Extract the [X, Y] coordinate from the center of the cell holding the provided text.  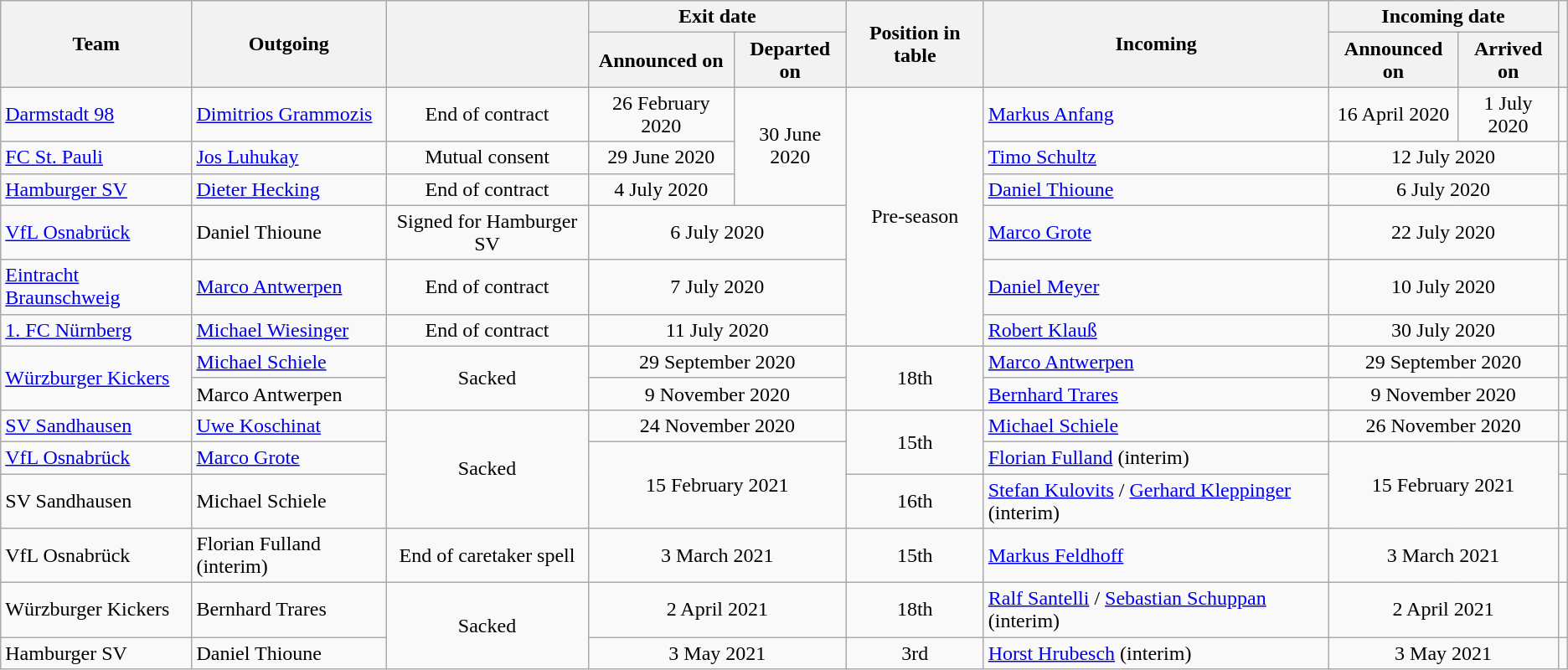
Eintracht Braunschweig [96, 286]
End of caretaker spell [487, 556]
Dieter Hecking [289, 189]
11 July 2020 [717, 330]
Robert Klauß [1156, 330]
Stefan Kulovits / Gerhard Kleppinger (interim) [1156, 501]
10 July 2020 [1443, 286]
12 July 2020 [1443, 157]
Markus Anfang [1156, 114]
Incoming [1156, 44]
Departed on [790, 60]
24 November 2020 [717, 425]
30 July 2020 [1443, 330]
3rd [915, 653]
7 July 2020 [717, 286]
Daniel Meyer [1156, 286]
Team [96, 44]
FC St. Pauli [96, 157]
Pre-season [915, 216]
Timo Schultz [1156, 157]
Arrived on [1508, 60]
Horst Hrubesch (interim) [1156, 653]
4 July 2020 [661, 189]
Michael Wiesinger [289, 330]
Dimitrios Grammozis [289, 114]
22 July 2020 [1443, 233]
30 June 2020 [790, 146]
1 July 2020 [1508, 114]
26 February 2020 [661, 114]
Exit date [717, 17]
Markus Feldhoff [1156, 556]
1. FC Nürnberg [96, 330]
Signed for Hamburger SV [487, 233]
Darmstadt 98 [96, 114]
Uwe Koschinat [289, 425]
Outgoing [289, 44]
29 June 2020 [661, 157]
Incoming date [1443, 17]
16 April 2020 [1394, 114]
Mutual consent [487, 157]
Ralf Santelli / Sebastian Schuppan (interim) [1156, 610]
Jos Luhukay [289, 157]
26 November 2020 [1443, 425]
16th [915, 501]
Position in table [915, 44]
